Determine the (X, Y) coordinate at the center of the cell enclosing the given text.  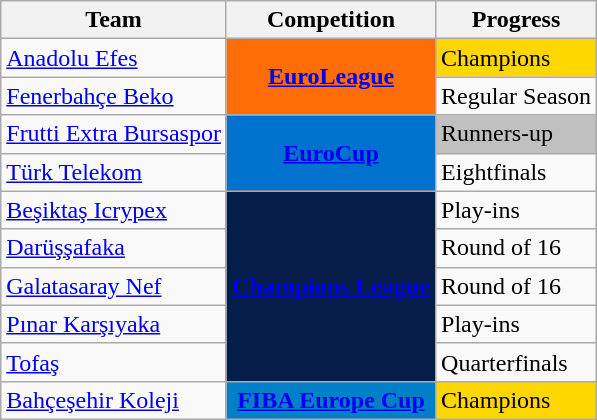
FIBA Europe Cup (330, 400)
Frutti Extra Bursaspor (114, 134)
Regular Season (516, 96)
Darüşşafaka (114, 248)
Beşiktaş Icrypex (114, 210)
Runners-up (516, 134)
Progress (516, 20)
Galatasaray Nef (114, 286)
Tofaş (114, 362)
EuroCup (330, 153)
Team (114, 20)
Competition (330, 20)
Bahçeşehir Koleji (114, 400)
Pınar Karşıyaka (114, 324)
Champions League (330, 286)
Quarterfinals (516, 362)
EuroLeague (330, 77)
Fenerbahçe Beko (114, 96)
Eightfinals (516, 172)
Anadolu Efes (114, 58)
Türk Telekom (114, 172)
